Locate the cell with the specified text and output its [x, y] center coordinate. 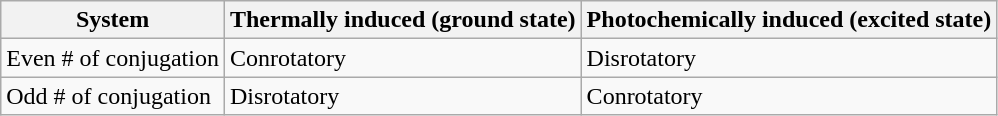
Photochemically induced (excited state) [789, 20]
Odd # of conjugation [113, 96]
Thermally induced (ground state) [402, 20]
System [113, 20]
Even # of conjugation [113, 58]
